Detect which cell encompasses the target text, then output its [x, y] center coordinate. 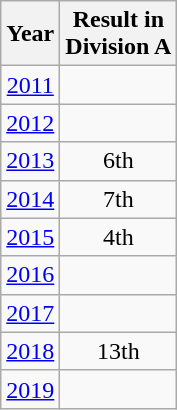
2011 [30, 85]
13th [118, 351]
6th [118, 161]
7th [118, 199]
2015 [30, 237]
2014 [30, 199]
Year [30, 34]
4th [118, 237]
2013 [30, 161]
Result inDivision A [118, 34]
2018 [30, 351]
2012 [30, 123]
2017 [30, 313]
2016 [30, 275]
2019 [30, 389]
